Scan for the cell matching the given text and deliver its [X, Y] coordinate at center. 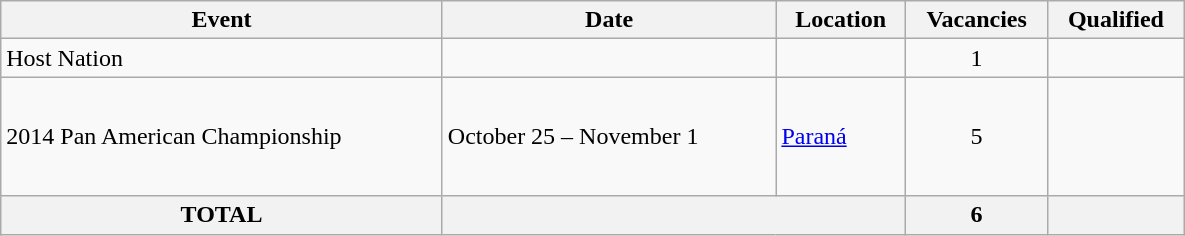
Vacancies [977, 20]
October 25 – November 1 [609, 136]
6 [977, 215]
5 [977, 136]
Event [222, 20]
Date [609, 20]
Host Nation [222, 58]
Location [841, 20]
Paraná [841, 136]
2014 Pan American Championship [222, 136]
Qualified [1116, 20]
TOTAL [222, 215]
1 [977, 58]
